Search for the cell housing the specified text and yield its [x, y] center coordinate. 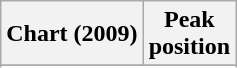
Peakposition [189, 34]
Chart (2009) [72, 34]
